Provide the [x, y] coordinate of the cell's center where the given text is located.  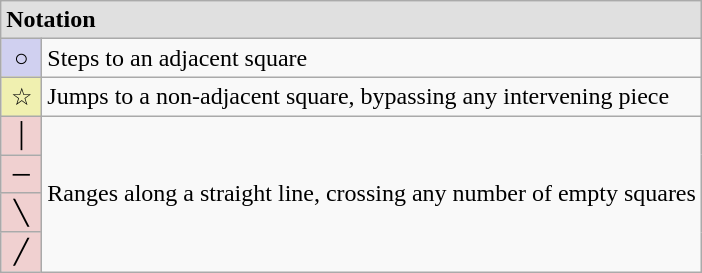
╲ [22, 213]
Ranges along a straight line, crossing any number of empty squares [372, 194]
Steps to an adjacent square [372, 58]
○ [22, 58]
─ [22, 173]
☆ [22, 97]
╱ [22, 252]
│ [22, 135]
Notation [352, 20]
Jumps to a non-adjacent square, bypassing any intervening piece [372, 97]
